Determine the [x, y] coordinate at the center of the cell enclosing the given text.  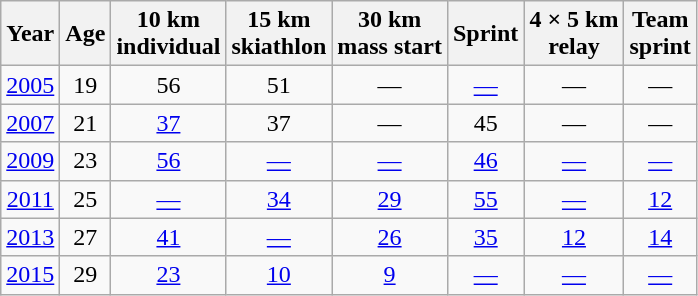
2013 [30, 237]
2007 [30, 123]
55 [485, 199]
2005 [30, 85]
25 [86, 199]
10 [279, 275]
51 [279, 85]
14 [660, 237]
2011 [30, 199]
41 [168, 237]
Year [30, 34]
27 [86, 237]
Sprint [485, 34]
45 [485, 123]
Teamsprint [660, 34]
19 [86, 85]
15 kmskiathlon [279, 34]
2009 [30, 161]
21 [86, 123]
10 kmindividual [168, 34]
46 [485, 161]
Age [86, 34]
26 [390, 237]
2015 [30, 275]
4 × 5 kmrelay [574, 34]
34 [279, 199]
9 [390, 275]
35 [485, 237]
30 kmmass start [390, 34]
